Extract the (x, y) coordinate from the center of the cell holding the provided text.  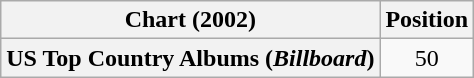
Chart (2002) (190, 20)
US Top Country Albums (Billboard) (190, 58)
50 (427, 58)
Position (427, 20)
